Provide the [x, y] coordinate of the cell's center where the given text is located.  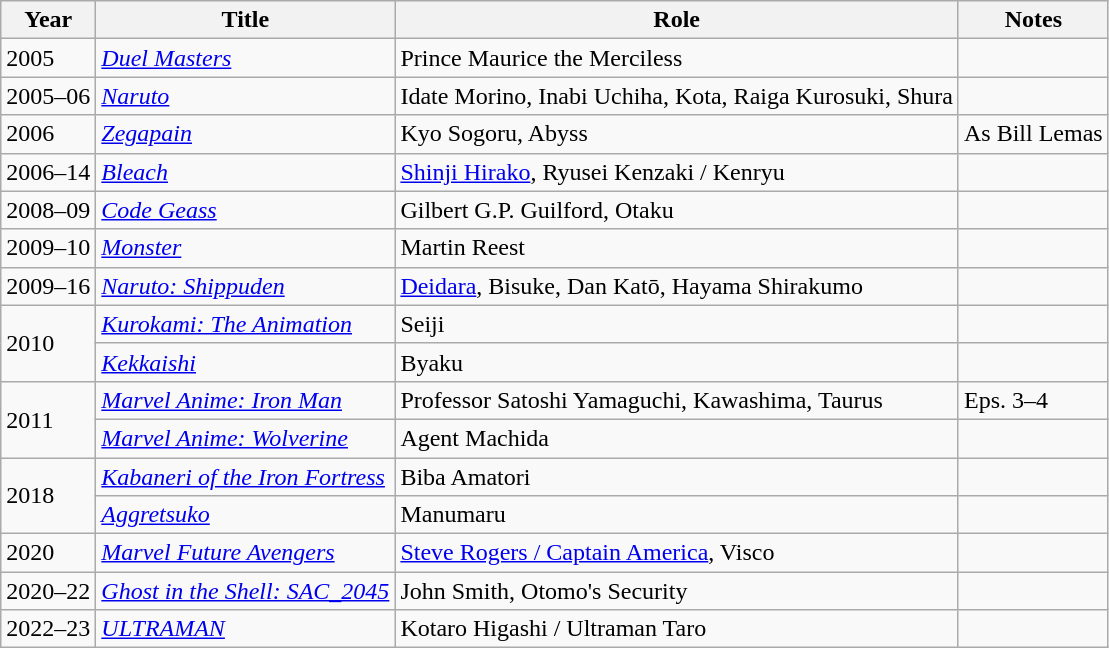
2009–10 [48, 248]
Naruto [246, 96]
2009–16 [48, 286]
2006 [48, 134]
Kekkaishi [246, 362]
2005 [48, 58]
Zegapain [246, 134]
Role [677, 20]
2006–14 [48, 172]
Bleach [246, 172]
Shinji Hirako, Ryusei Kenzaki / Kenryu [677, 172]
Eps. 3–4 [1033, 400]
Code Geass [246, 210]
Title [246, 20]
Kurokami: The Animation [246, 324]
Ghost in the Shell: SAC_2045 [246, 591]
Prince Maurice the Merciless [677, 58]
Gilbert G.P. Guilford, Otaku [677, 210]
Naruto: Shippuden [246, 286]
Martin Reest [677, 248]
Marvel Anime: Wolverine [246, 438]
Duel Masters [246, 58]
2005–06 [48, 96]
Aggretsuko [246, 515]
Marvel Future Avengers [246, 553]
Idate Morino, Inabi Uchiha, Kota, Raiga Kurosuki, Shura [677, 96]
Professor Satoshi Yamaguchi, Kawashima, Taurus [677, 400]
Year [48, 20]
Monster [246, 248]
2010 [48, 343]
Biba Amatori [677, 477]
2020–22 [48, 591]
2008–09 [48, 210]
Manumaru [677, 515]
2011 [48, 419]
Kyo Sogoru, Abyss [677, 134]
Kotaro Higashi / Ultraman Taro [677, 629]
2020 [48, 553]
Seiji [677, 324]
Kabaneri of the Iron Fortress [246, 477]
Notes [1033, 20]
2022–23 [48, 629]
Agent Machida [677, 438]
As Bill Lemas [1033, 134]
Steve Rogers / Captain America, Visco [677, 553]
Deidara, Bisuke, Dan Katō, Hayama Shirakumo [677, 286]
ULTRAMAN [246, 629]
John Smith, Otomo's Security [677, 591]
Byaku [677, 362]
2018 [48, 496]
Marvel Anime: Iron Man [246, 400]
